Find where the given text appears and provide that cell's center as (x, y) coordinate. 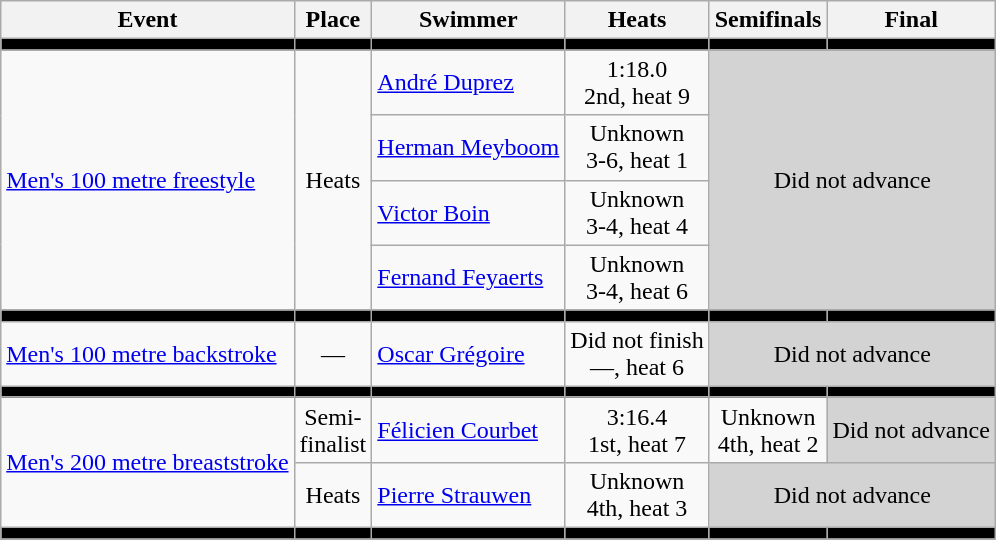
Semi-finalist (333, 430)
Victor Boin (468, 212)
Unknown 3-4, heat 6 (637, 278)
André Duprez (468, 82)
Men's 100 metre freestyle (148, 180)
Place (333, 20)
Event (148, 20)
Unknown 3-4, heat 4 (637, 212)
Unknown 3-6, heat 1 (637, 148)
Unknown 4th, heat 2 (768, 430)
Men's 200 metre breaststroke (148, 462)
Oscar Grégoire (468, 354)
1:18.0 2nd, heat 9 (637, 82)
Semifinals (768, 20)
— (333, 354)
Unknown 4th, heat 3 (637, 494)
Men's 100 metre backstroke (148, 354)
Final (911, 20)
Fernand Feyaerts (468, 278)
Félicien Courbet (468, 430)
Did not finish —, heat 6 (637, 354)
Herman Meyboom (468, 148)
3:16.4 1st, heat 7 (637, 430)
Pierre Strauwen (468, 494)
Swimmer (468, 20)
